Pinpoint the cell where the given text exists, returning its [X, Y] midpoint coordinate. 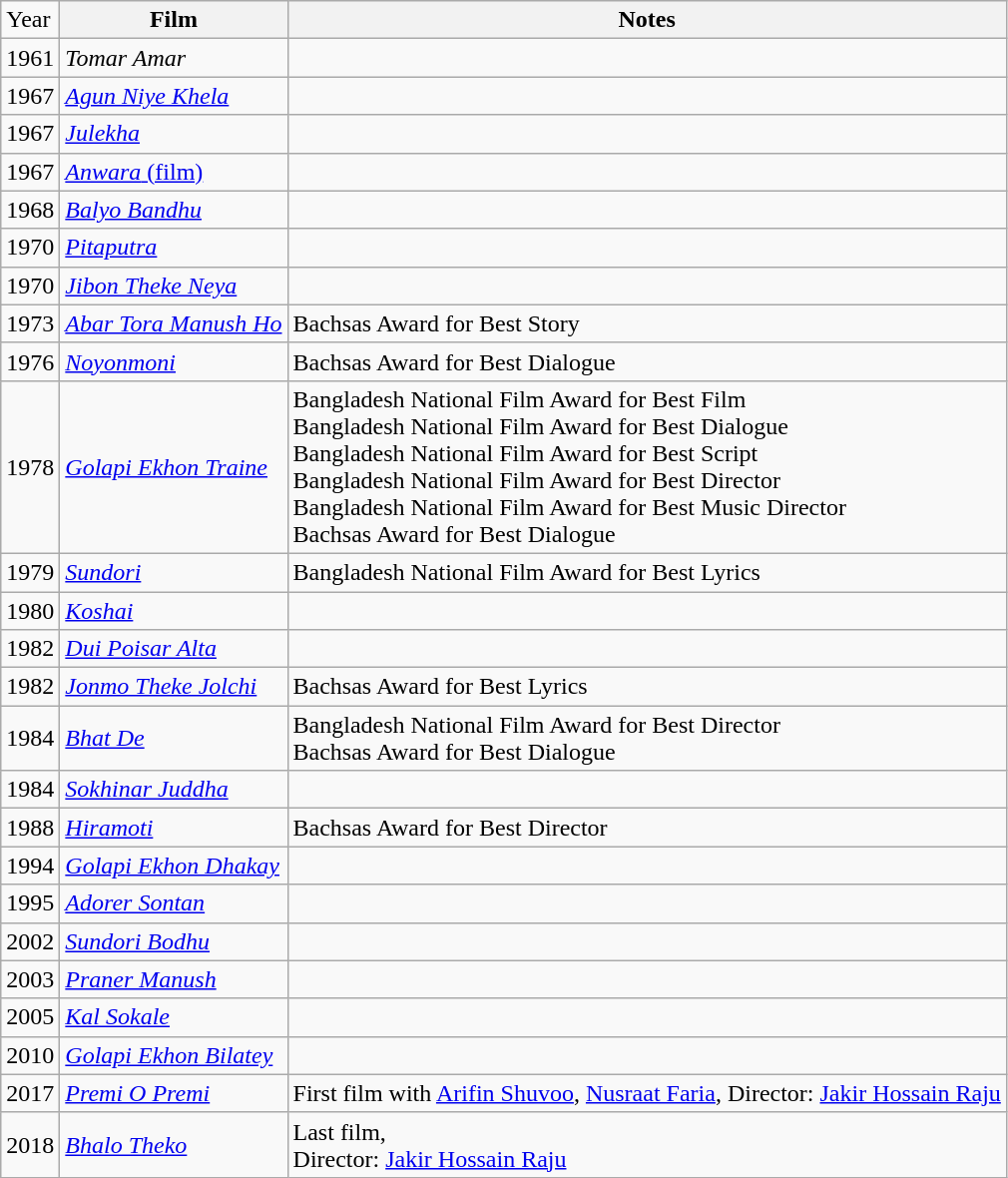
Agun Niye Khela [174, 96]
Praner Manush [174, 979]
Pitaputra [174, 248]
Jonmo Theke Jolchi [174, 687]
Golapi Ekhon Bilatey [174, 1055]
1961 [30, 58]
1995 [30, 903]
Noyonmoni [174, 361]
Abar Tora Manush Ho [174, 323]
1994 [30, 866]
1968 [30, 210]
Dui Poisar Alta [174, 649]
1973 [30, 323]
Bachsas Award for Best Lyrics [647, 687]
1976 [30, 361]
Hiramoti [174, 828]
2017 [30, 1093]
Sundori Bodhu [174, 941]
1988 [30, 828]
Bangladesh National Film Award for Best Lyrics [647, 572]
Bachsas Award for Best Director [647, 828]
Balyo Bandhu [174, 210]
Golapi Ekhon Traine [174, 467]
Bachsas Award for Best Story [647, 323]
2010 [30, 1055]
2005 [30, 1017]
1978 [30, 467]
1980 [30, 610]
2002 [30, 941]
Premi O Premi [174, 1093]
Golapi Ekhon Dhakay [174, 866]
First film with Arifin Shuvoo, Nusraat Faria, Director: Jakir Hossain Raju [647, 1093]
1979 [30, 572]
Last film,Director: Jakir Hossain Raju [647, 1144]
Jibon Theke Neya [174, 286]
Sokhinar Juddha [174, 790]
2018 [30, 1144]
Julekha [174, 134]
Bachsas Award for Best Dialogue [647, 361]
Sundori [174, 572]
Koshai [174, 610]
Kal Sokale [174, 1017]
Year [30, 20]
Film [174, 20]
Bhat De [174, 739]
2003 [30, 979]
Bangladesh National Film Award for Best Director Bachsas Award for Best Dialogue [647, 739]
Adorer Sontan [174, 903]
Notes [647, 20]
Tomar Amar [174, 58]
Bhalo Theko [174, 1144]
Anwara (film) [174, 172]
